Scan for the cell matching the given text and deliver its [x, y] coordinate at center. 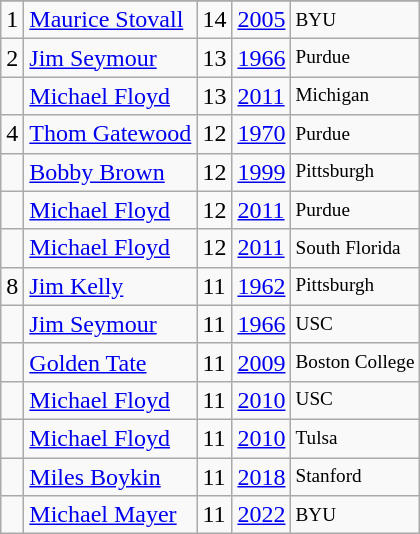
Maurice Stovall [110, 20]
2022 [262, 515]
South Florida [355, 248]
1962 [262, 286]
2005 [262, 20]
2009 [262, 362]
Bobby Brown [110, 172]
4 [12, 134]
2018 [262, 477]
1999 [262, 172]
8 [12, 286]
Jim Kelly [110, 286]
Golden Tate [110, 362]
14 [214, 20]
Michigan [355, 96]
1 [12, 20]
Tulsa [355, 438]
Miles Boykin [110, 477]
Stanford [355, 477]
Michael Mayer [110, 515]
Boston College [355, 362]
Thom Gatewood [110, 134]
2 [12, 58]
1970 [262, 134]
